Return the (X, Y) coordinate for the center point of the cell that contains the specified text.  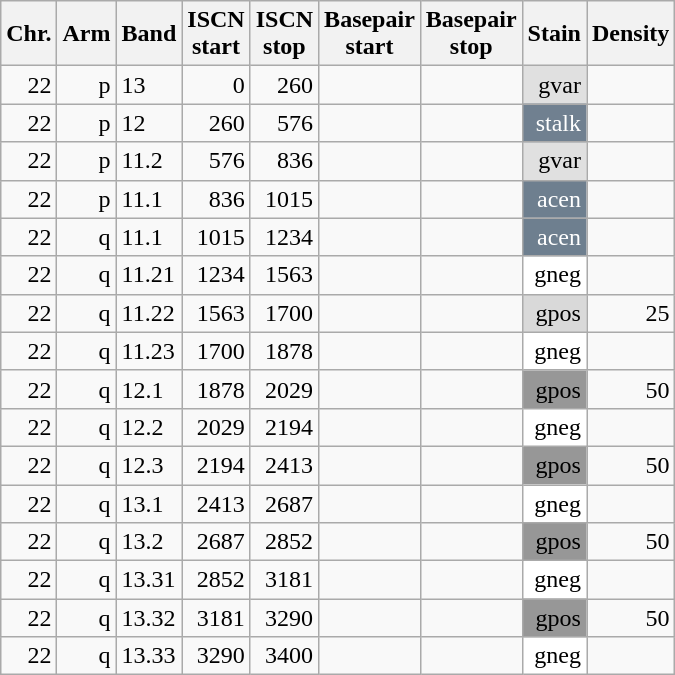
12 (149, 123)
11.21 (149, 275)
Basepairstop (471, 34)
11.23 (149, 351)
13.2 (149, 542)
12.1 (149, 389)
13.32 (149, 618)
Basepairstart (370, 34)
13.31 (149, 580)
ISCNstop (284, 34)
11.2 (149, 161)
3400 (284, 656)
Chr. (29, 34)
0 (216, 85)
Stain (554, 34)
stalk (554, 123)
Density (630, 34)
13.1 (149, 503)
25 (630, 313)
Band (149, 34)
11.22 (149, 313)
12.3 (149, 465)
13 (149, 85)
ISCNstart (216, 34)
13.33 (149, 656)
Arm (86, 34)
12.2 (149, 427)
